From the cell containing the given text, extract its center point as (X, Y) coordinate. 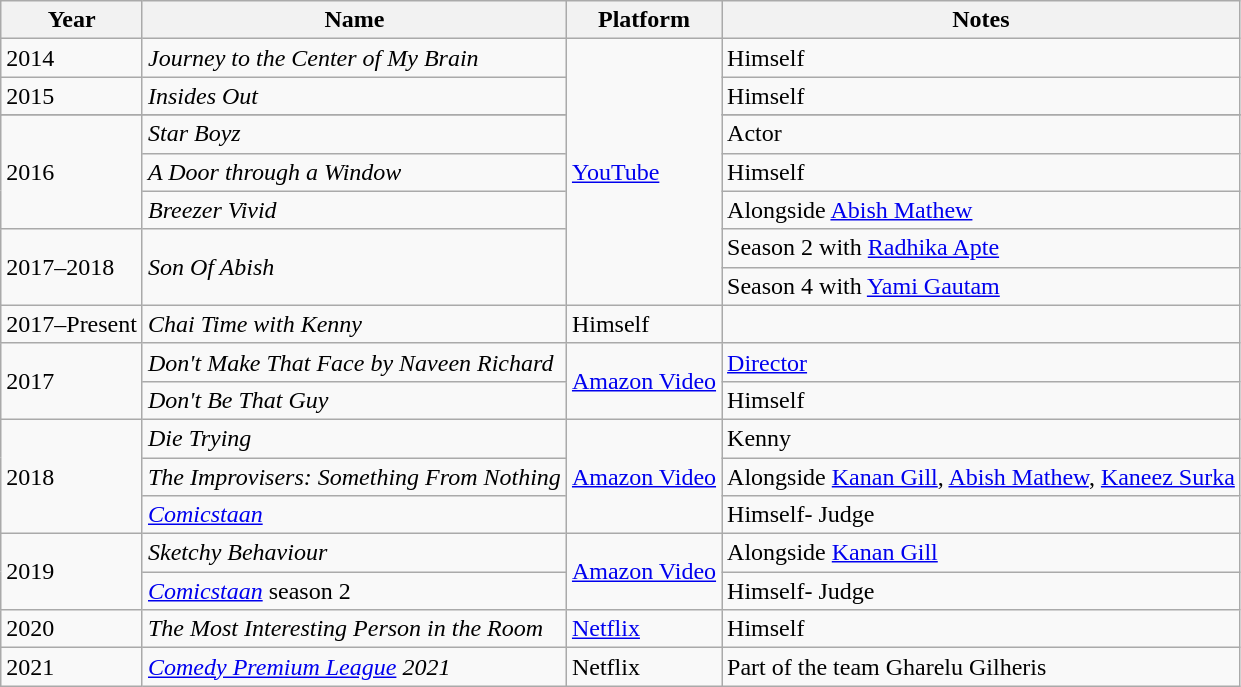
Sketchy Behaviour (354, 553)
Breezer Vivid (354, 210)
2014 (72, 58)
YouTube (644, 172)
Comicstaan season 2 (354, 591)
Director (982, 362)
2017–Present (72, 324)
Chai Time with Kenny (354, 324)
Alongside Kanan Gill (982, 553)
Season 2 with Radhika Apte (982, 248)
Die Trying (354, 438)
2017 (72, 381)
Comedy Premium League 2021 (354, 667)
Actor (982, 134)
The Improvisers: Something From Nothing (354, 477)
Season 4 with Yami Gautam (982, 286)
Part of the team Gharelu Gilheris (982, 667)
Alongside Abish Mathew (982, 210)
Notes (982, 20)
Journey to the Center of My Brain (354, 58)
Don't Make That Face by Naveen Richard (354, 362)
Comicstaan (354, 515)
Platform (644, 20)
Alongside Kanan Gill, Abish Mathew, Kaneez Surka (982, 477)
2020 (72, 629)
The Most Interesting Person in the Room (354, 629)
2021 (72, 667)
2015 (72, 96)
2016 (72, 172)
Star Boyz (354, 134)
2019 (72, 572)
Year (72, 20)
Son Of Abish (354, 267)
A Door through a Window (354, 172)
Don't Be That Guy (354, 400)
Kenny (982, 438)
Insides Out (354, 96)
2017–2018 (72, 267)
Name (354, 20)
2018 (72, 476)
